Locate the cell with the specified text and output its [x, y] center coordinate. 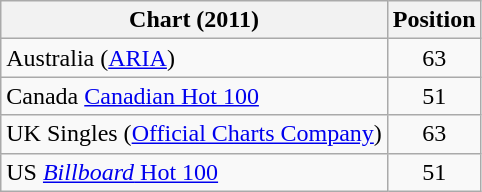
Chart (2011) [194, 20]
Position [434, 20]
US Billboard Hot 100 [194, 172]
UK Singles (Official Charts Company) [194, 134]
Australia (ARIA) [194, 58]
Canada Canadian Hot 100 [194, 96]
